Scan for the cell matching the given text and deliver its (X, Y) coordinate at center. 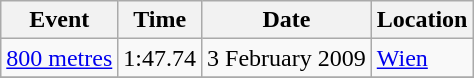
Wien (422, 58)
Time (160, 20)
Date (287, 20)
3 February 2009 (287, 58)
1:47.74 (160, 58)
Event (60, 20)
800 metres (60, 58)
Location (422, 20)
